Provide the [x, y] coordinate of the cell's center where the given text is located.  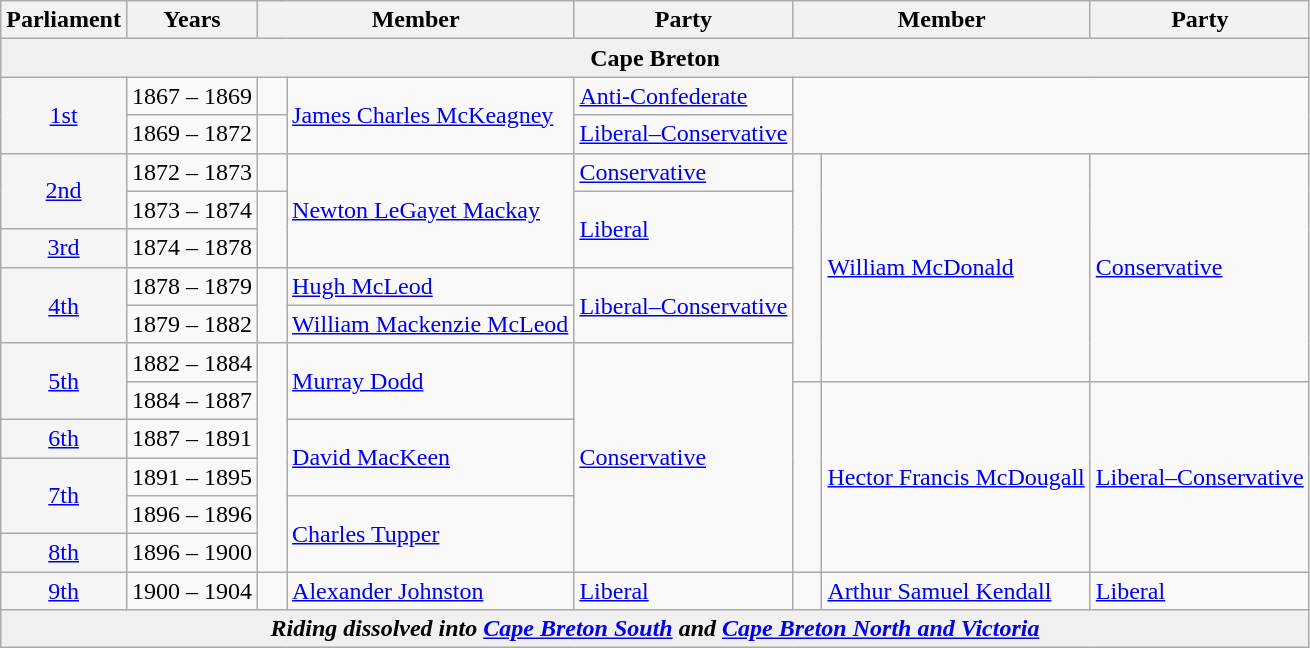
1869 – 1872 [192, 134]
Parliament [64, 20]
Hector Francis McDougall [956, 476]
1872 – 1873 [192, 172]
1874 – 1878 [192, 248]
7th [64, 496]
David MacKeen [430, 457]
2nd [64, 191]
1873 – 1874 [192, 210]
William McDonald [956, 267]
Newton LeGayet Mackay [430, 210]
1st [64, 115]
3rd [64, 248]
9th [64, 591]
Hugh McLeod [430, 286]
1896 – 1900 [192, 553]
1878 – 1879 [192, 286]
8th [64, 553]
5th [64, 381]
Arthur Samuel Kendall [956, 591]
Riding dissolved into Cape Breton South and Cape Breton North and Victoria [656, 629]
1867 – 1869 [192, 96]
1887 – 1891 [192, 438]
Charles Tupper [430, 534]
4th [64, 305]
William Mackenzie McLeod [430, 324]
Anti-Confederate [684, 96]
1882 – 1884 [192, 362]
Alexander Johnston [430, 591]
1896 – 1896 [192, 515]
1900 – 1904 [192, 591]
Murray Dodd [430, 381]
1879 – 1882 [192, 324]
James Charles McKeagney [430, 115]
Years [192, 20]
1884 – 1887 [192, 400]
1891 – 1895 [192, 477]
6th [64, 438]
Cape Breton [656, 58]
